From the cell containing the given text, extract its center point as (X, Y) coordinate. 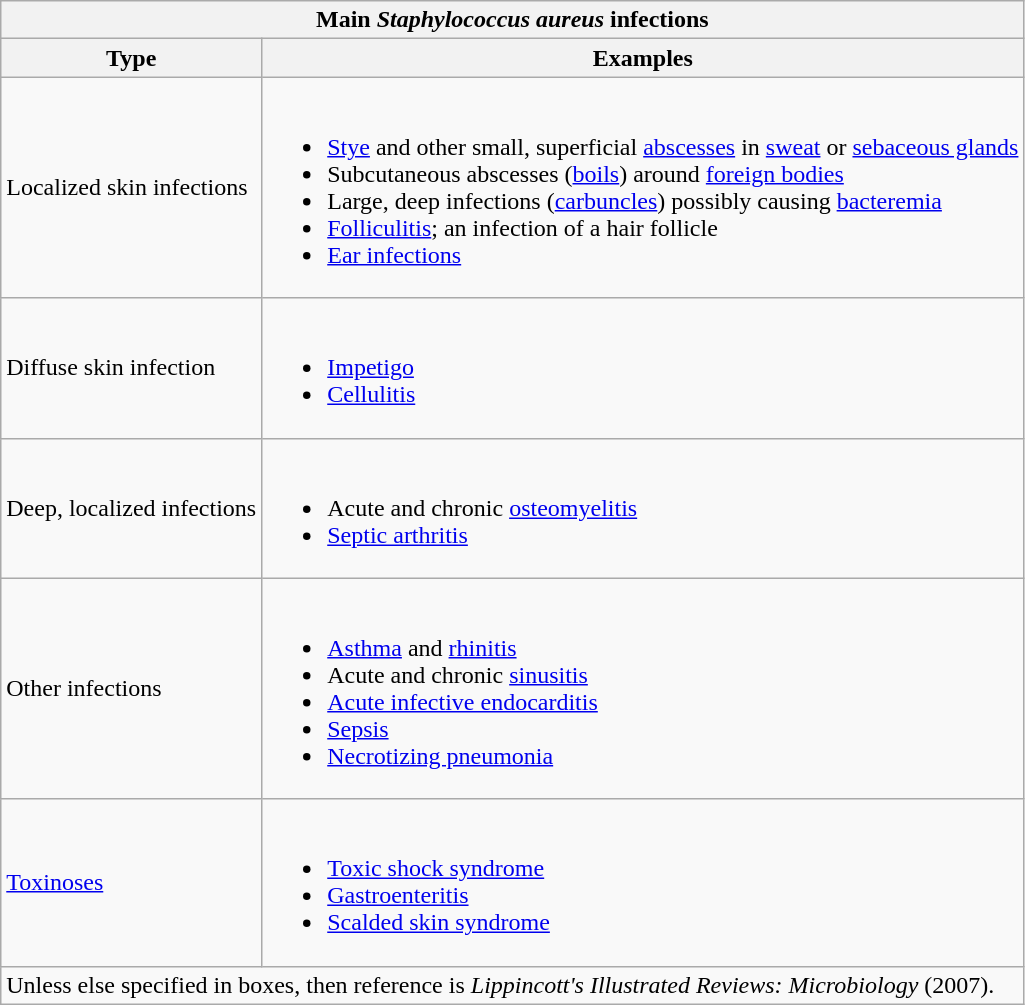
Localized skin infections (132, 188)
Asthma and rhinitisAcute and chronic sinusitisAcute infective endocarditisSepsisNecrotizing pneumonia (643, 688)
ImpetigoCellulitis (643, 368)
Other infections (132, 688)
Main Staphylococcus aureus infections (512, 20)
Deep, localized infections (132, 508)
Toxic shock syndromeGastroenteritisScalded skin syndrome (643, 882)
Diffuse skin infection (132, 368)
Toxinoses (132, 882)
Unless else specified in boxes, then reference is Lippincott's Illustrated Reviews: Microbiology (2007). (512, 985)
Acute and chronic osteomyelitisSeptic arthritis (643, 508)
Type (132, 58)
Examples (643, 58)
